Output the (x, y) coordinate of the center of the cell containing the given text.  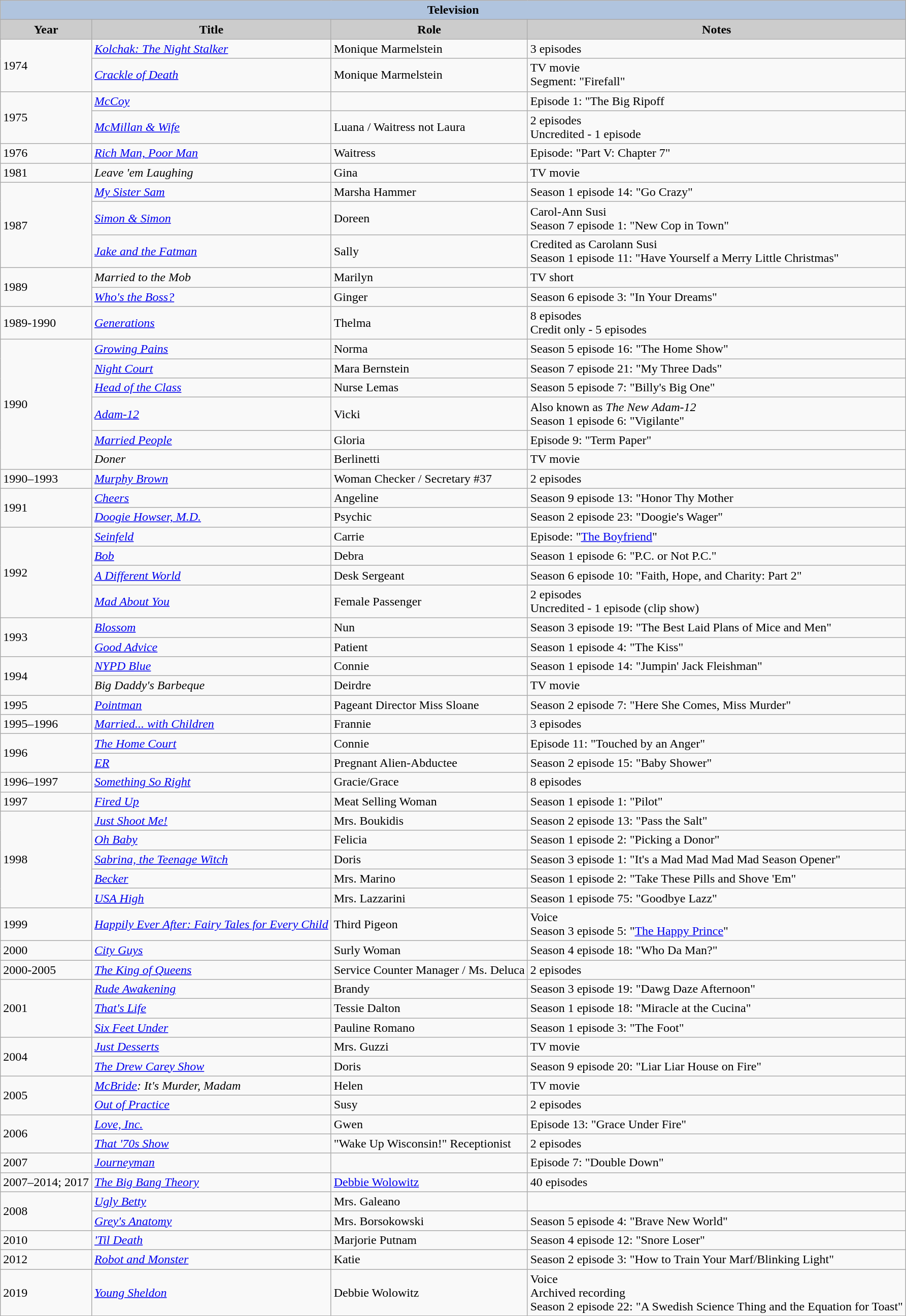
That's Life (211, 1008)
Female Passenger (429, 601)
Fired Up (211, 801)
Marilyn (429, 277)
Married to the Mob (211, 277)
Rich Man, Poor Man (211, 153)
Felicia (429, 840)
Season 2 episode 7: "Here She Comes, Miss Murder" (717, 705)
Season 2 episode 23: "Doogie's Wager" (717, 517)
Married... with Children (211, 724)
Episode: "The Boyfriend" (717, 536)
Murphy Brown (211, 479)
Season 1 episode 3: "The Foot" (717, 1028)
Growing Pains (211, 349)
Blossom (211, 627)
Something So Right (211, 782)
Nurse Lemas (429, 388)
Gracie/Grace (429, 782)
Mrs. Lazzarini (429, 898)
1993 (46, 637)
Married People (211, 440)
Season 1 episode 14: "Jumpin' Jack Fleishman" (717, 666)
Service Counter Manager / Ms. Deluca (429, 970)
Season 5 episode 4: "Brave New World" (717, 1221)
1998 (46, 859)
Also known as The New Adam-12 Season 1 episode 6: "Vigilante" (717, 414)
Gwen (429, 1124)
Season 4 episode 12: "Snore Loser" (717, 1240)
Pregnant Alien-Abductee (429, 763)
Mrs. Marino (429, 879)
McBride: It's Murder, Madam (211, 1086)
Sally (429, 251)
Grey's Anatomy (211, 1221)
Season 2 episode 15: "Baby Shower" (717, 763)
Season 1 episode 14: "Go Crazy" (717, 192)
Who's the Boss? (211, 297)
2000-2005 (46, 970)
Doner (211, 459)
1974 (46, 65)
Good Advice (211, 647)
Television (453, 10)
Rude Awakening (211, 989)
Carrie (429, 536)
Frannie (429, 724)
Oh Baby (211, 840)
2012 (46, 1259)
2010 (46, 1240)
City Guys (211, 950)
Mrs. Guzzi (429, 1047)
Love, Inc. (211, 1124)
2000 (46, 950)
Journeyman (211, 1163)
Episode: "Part V: Chapter 7" (717, 153)
Season 2 episode 3: "How to Train Your Marf/Blinking Light" (717, 1259)
Night Court (211, 368)
Young Sheldon (211, 1292)
A Different World (211, 575)
2007 (46, 1163)
Deirdre (429, 686)
Season 1 episode 75: "Goodbye Lazz" (717, 898)
Happily Ever After: Fairy Tales for Every Child (211, 924)
Mrs. Galeano (429, 1201)
Waitress (429, 153)
Big Daddy's Barbeque (211, 686)
1990 (46, 404)
Seinfeld (211, 536)
Robot and Monster (211, 1259)
Nun (429, 627)
Episode 1: "The Big Ripoff (717, 101)
Season 3 episode 1: "It's a Mad Mad Mad Mad Season Opener" (717, 859)
Angeline (429, 498)
1996–1997 (46, 782)
1976 (46, 153)
Mrs. Boukidis (429, 821)
Title (211, 29)
Out of Practice (211, 1105)
Mara Bernstein (429, 368)
1997 (46, 801)
Season 1 episode 18: "Miracle at the Cucina" (717, 1008)
NYPD Blue (211, 666)
Credited as Carolann Susi Season 1 episode 11: "Have Yourself a Merry Little Christmas" (717, 251)
Helen (429, 1086)
Patient (429, 647)
1992 (46, 572)
Season 9 episode 13: "Honor Thy Mother (717, 498)
Season 6 episode 10: "Faith, Hope, and Charity: Part 2" (717, 575)
Katie (429, 1259)
Episode 9: "Term Paper" (717, 440)
Pageant Director Miss Sloane (429, 705)
Bob (211, 556)
Becker (211, 879)
Woman Checker / Secretary #37 (429, 479)
1989-1990 (46, 323)
Doreen (429, 218)
ER (211, 763)
Season 1 episode 4: "The Kiss" (717, 647)
Ginger (429, 297)
Season 5 episode 16: "The Home Show" (717, 349)
Gloria (429, 440)
Generations (211, 323)
1987 (46, 225)
Gina (429, 173)
Mrs. Borsokowski (429, 1221)
1995 (46, 705)
1981 (46, 173)
1990–1993 (46, 479)
McCoy (211, 101)
Marsha Hammer (429, 192)
Cheers (211, 498)
The Drew Carey Show (211, 1066)
Episode 7: "Double Down" (717, 1163)
Simon & Simon (211, 218)
1975 (46, 118)
Leave 'em Laughing (211, 173)
40 episodes (717, 1182)
Doogie Howser, M.D. (211, 517)
Debra (429, 556)
Meat Selling Woman (429, 801)
Ugly Betty (211, 1201)
Surly Woman (429, 950)
2 episodes Uncredited - 1 episode (clip show) (717, 601)
Season 3 episode 19: "Dawg Daze Afternoon" (717, 989)
"Wake Up Wisconsin!" Receptionist (429, 1143)
2001 (46, 1008)
Pauline Romano (429, 1028)
Brandy (429, 989)
Norma (429, 349)
Season 1 episode 6: "P.C. or Not P.C." (717, 556)
Season 5 episode 7: "Billy's Big One" (717, 388)
Psychic (429, 517)
Voice Season 3 episode 5: "The Happy Prince" (717, 924)
Carol-Ann Susi Season 7 episode 1: "New Cop in Town" (717, 218)
2007–2014; 2017 (46, 1182)
Role (429, 29)
2006 (46, 1134)
TV movie Segment: "Firefall" (717, 75)
The King of Queens (211, 970)
Year (46, 29)
Season 1 episode 2: "Picking a Donor" (717, 840)
1994 (46, 676)
2008 (46, 1211)
2019 (46, 1292)
Episode 11: "Touched by an Anger" (717, 744)
2004 (46, 1057)
Just Desserts (211, 1047)
Season 7 episode 21: "My Three Dads" (717, 368)
1999 (46, 924)
Season 2 episode 13: "Pass the Salt" (717, 821)
Thelma (429, 323)
1989 (46, 287)
Season 4 episode 18: "Who Da Man?" (717, 950)
USA High (211, 898)
Season 6 episode 3: "In Your Dreams" (717, 297)
TV short (717, 277)
1996 (46, 753)
Desk Sergeant (429, 575)
McMillan & Wife (211, 127)
Pointman (211, 705)
2 episodes Uncredited - 1 episode (717, 127)
Susy (429, 1105)
Season 1 episode 2: "Take These Pills and Shove 'Em" (717, 879)
Six Feet Under (211, 1028)
'Til Death (211, 1240)
Head of the Class (211, 388)
My Sister Sam (211, 192)
Just Shoot Me! (211, 821)
Season 1 episode 1: "Pilot" (717, 801)
Voice Archived recording Season 2 episode 22: "A Swedish Science Thing and the Equation for Toast" (717, 1292)
The Big Bang Theory (211, 1182)
8 episodes (717, 782)
Sabrina, the Teenage Witch (211, 859)
Third Pigeon (429, 924)
Luana / Waitress not Laura (429, 127)
The Home Court (211, 744)
Notes (717, 29)
8 episodes Credit only - 5 episodes (717, 323)
Jake and the Fatman (211, 251)
Season 3 episode 19: "The Best Laid Plans of Mice and Men" (717, 627)
Kolchak: The Night Stalker (211, 49)
Marjorie Putnam (429, 1240)
Episode 13: "Grace Under Fire" (717, 1124)
That '70s Show (211, 1143)
1995–1996 (46, 724)
Adam-12 (211, 414)
Season 9 episode 20: "Liar Liar House on Fire" (717, 1066)
Crackle of Death (211, 75)
1991 (46, 508)
2005 (46, 1095)
Vicki (429, 414)
Berlinetti (429, 459)
Mad About You (211, 601)
Tessie Dalton (429, 1008)
